Identify which cell holds the provided text, then report its [X, Y] central coordinate. 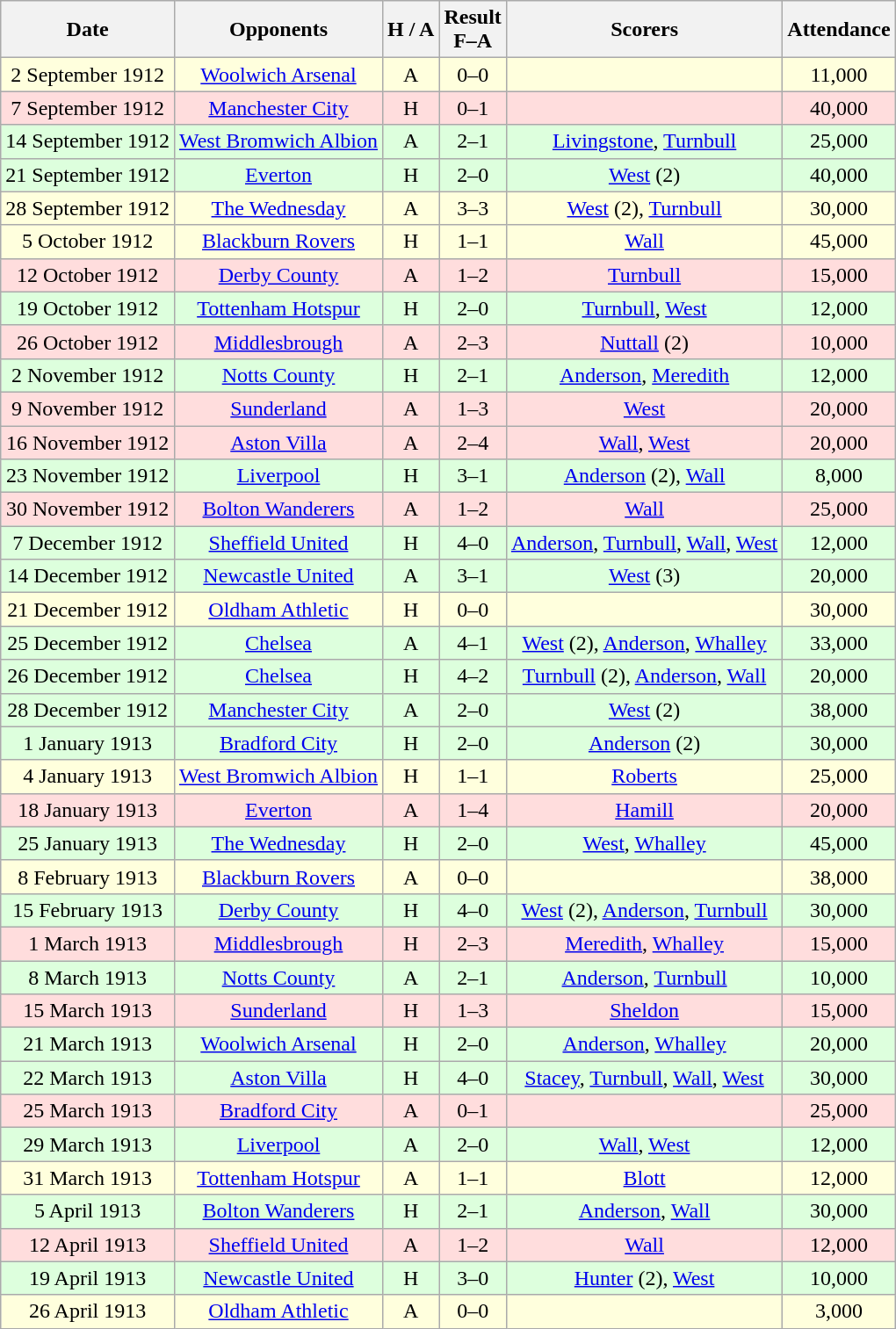
Turnbull (2), Anderson, Wall [644, 676]
9 November 1912 [88, 408]
1–4 [473, 810]
3–0 [473, 1278]
West (3) [644, 576]
30 November 1912 [88, 509]
Livingstone, Turnbull [644, 141]
8,000 [839, 476]
7 December 1912 [88, 543]
ResultF–A [473, 30]
West (2), Anderson, Whalley [644, 643]
26 April 1913 [88, 1311]
26 October 1912 [88, 342]
Anderson, Whalley [644, 1044]
1 March 1913 [88, 943]
Anderson, Turnbull, Wall, West [644, 543]
Anderson (2), Wall [644, 476]
Meredith, Whalley [644, 943]
Turnbull [644, 275]
West [644, 408]
Date [88, 30]
Anderson, Wall [644, 1211]
Hamill [644, 810]
4–2 [473, 676]
16 November 1912 [88, 442]
8 March 1913 [88, 978]
15 February 1913 [88, 910]
Sheldon [644, 1011]
2 September 1912 [88, 75]
28 December 1912 [88, 710]
12 October 1912 [88, 275]
Anderson, Turnbull [644, 978]
19 April 1913 [88, 1278]
Stacey, Turnbull, Wall, West [644, 1078]
28 September 1912 [88, 208]
22 March 1913 [88, 1078]
12 April 1913 [88, 1245]
West, Whalley [644, 843]
25 December 1912 [88, 643]
8 February 1913 [88, 877]
31 March 1913 [88, 1178]
33,000 [839, 643]
23 November 1912 [88, 476]
3–3 [473, 208]
25 March 1913 [88, 1111]
Roberts [644, 776]
West (2), Turnbull [644, 208]
5 April 1913 [88, 1211]
4 January 1913 [88, 776]
11,000 [839, 75]
14 December 1912 [88, 576]
Scorers [644, 30]
21 March 1913 [88, 1044]
21 September 1912 [88, 175]
Blott [644, 1178]
1 January 1913 [88, 743]
25 January 1913 [88, 843]
Nuttall (2) [644, 342]
19 October 1912 [88, 308]
Turnbull, West [644, 308]
29 March 1913 [88, 1145]
5 October 1912 [88, 242]
2–4 [473, 442]
Anderson (2) [644, 743]
26 December 1912 [88, 676]
Opponents [278, 30]
Hunter (2), West [644, 1278]
18 January 1913 [88, 810]
Anderson, Meredith [644, 375]
14 September 1912 [88, 141]
15 March 1913 [88, 1011]
21 December 1912 [88, 610]
7 September 1912 [88, 108]
West (2), Anderson, Turnbull [644, 910]
3,000 [839, 1311]
Attendance [839, 30]
4–1 [473, 643]
H / A [411, 30]
2 November 1912 [88, 375]
